Pinpoint the cell where the given text exists, returning its [x, y] midpoint coordinate. 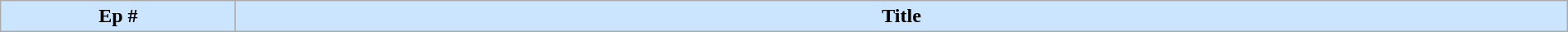
Ep # [118, 16]
Title [901, 16]
